Determine the [x, y] coordinate at the center of the cell enclosing the given text.  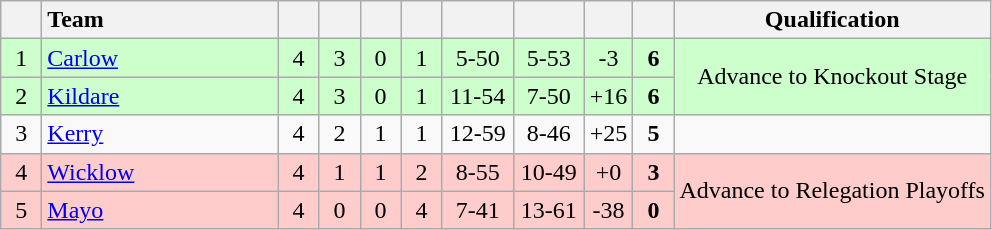
Wicklow [160, 172]
Carlow [160, 58]
5-50 [478, 58]
7-50 [548, 96]
13-61 [548, 210]
+25 [608, 134]
10-49 [548, 172]
8-46 [548, 134]
Kildare [160, 96]
+0 [608, 172]
Team [160, 20]
7-41 [478, 210]
Qualification [832, 20]
Advance to Knockout Stage [832, 77]
+16 [608, 96]
5-53 [548, 58]
-38 [608, 210]
-3 [608, 58]
12-59 [478, 134]
Kerry [160, 134]
8-55 [478, 172]
Advance to Relegation Playoffs [832, 191]
Mayo [160, 210]
11-54 [478, 96]
